Capture the cell that displays the provided text and extract its (X, Y) central coordinate. 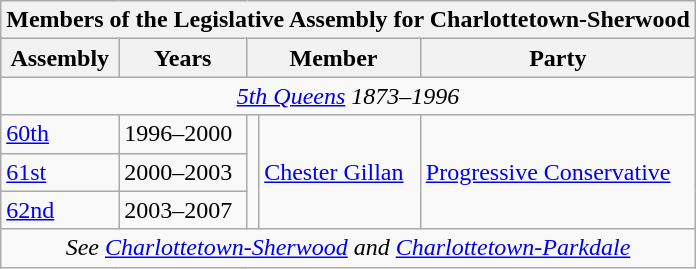
Party (558, 58)
See Charlottetown-Sherwood and Charlottetown-Parkdale (348, 248)
Years (183, 58)
62nd (60, 210)
2003–2007 (183, 210)
Progressive Conservative (558, 172)
61st (60, 172)
Assembly (60, 58)
Chester Gillan (340, 172)
5th Queens 1873–1996 (348, 96)
2000–2003 (183, 172)
1996–2000 (183, 134)
Member (334, 58)
Members of the Legislative Assembly for Charlottetown-Sherwood (348, 20)
60th (60, 134)
